Locate the cell with the specified text and output its [X, Y] center coordinate. 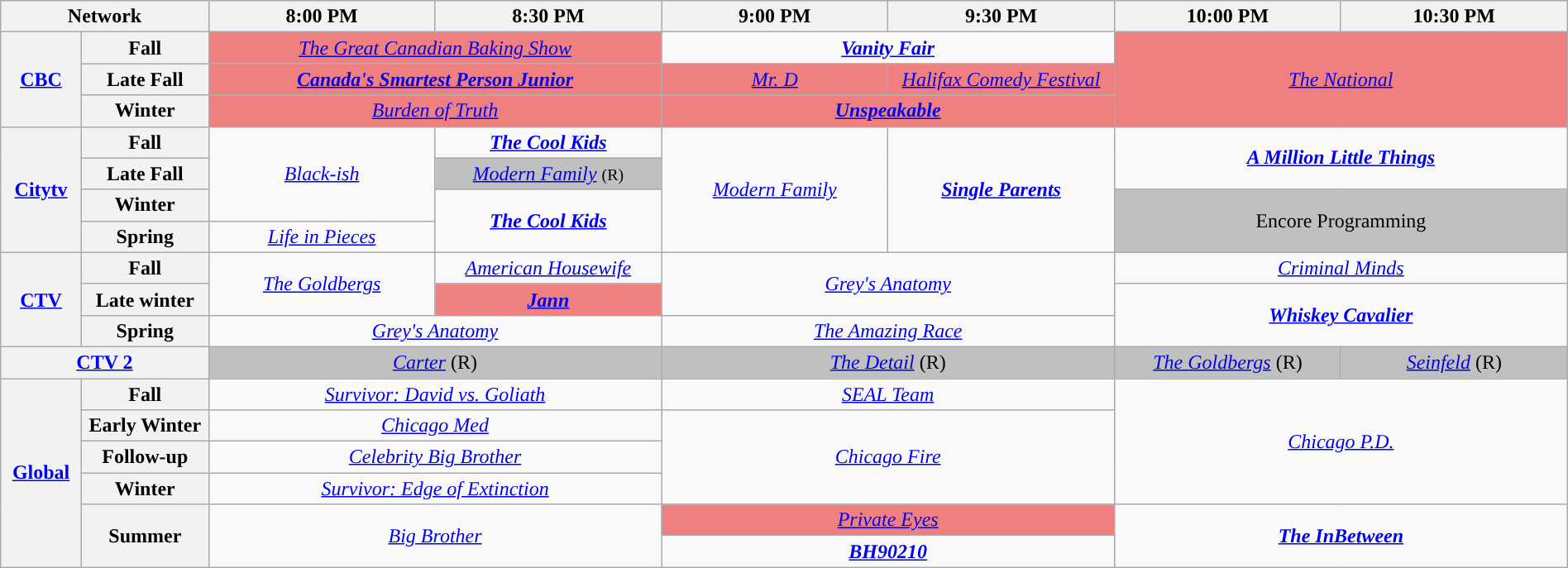
Big Brother [435, 536]
The Great Canadian Baking Show [435, 48]
The Goldbergs [322, 284]
Encore Programming [1341, 221]
9:00 PM [775, 17]
Mr. D [775, 79]
CTV 2 [104, 362]
The Detail (R) [888, 362]
Chicago Fire [888, 457]
The Amazing Race [888, 331]
Seinfeld (R) [1454, 362]
Chicago P.D. [1341, 442]
The Goldbergs (R) [1227, 362]
SEAL Team [888, 394]
Survivor: David vs. Goliath [435, 394]
The InBetween [1341, 536]
Follow-up [145, 457]
Unspeakable [888, 111]
Late winter [145, 299]
Modern Family (R) [548, 174]
Global [41, 473]
Chicago Med [435, 426]
10:00 PM [1227, 17]
A Million Little Things [1341, 158]
Black-ish [322, 174]
Survivor: Edge of Extinction [435, 489]
Whiskey Cavalier [1341, 315]
Early Winter [145, 426]
The National [1341, 79]
CTV [41, 299]
Celebrity Big Brother [435, 457]
Single Parents [1002, 189]
Jann [548, 299]
Network [104, 17]
9:30 PM [1002, 17]
CBC [41, 79]
Carter (R) [435, 362]
Modern Family [775, 189]
Private Eyes [888, 520]
10:30 PM [1454, 17]
BH90210 [888, 551]
Canada's Smartest Person Junior [435, 79]
Criminal Minds [1341, 268]
Halifax Comedy Festival [1002, 79]
American Housewife [548, 268]
Burden of Truth [435, 111]
Vanity Fair [888, 48]
Life in Pieces [322, 236]
Citytv [41, 189]
8:00 PM [322, 17]
8:30 PM [548, 17]
Summer [145, 536]
